Detect which cell encompasses the target text, then output its (X, Y) center coordinate. 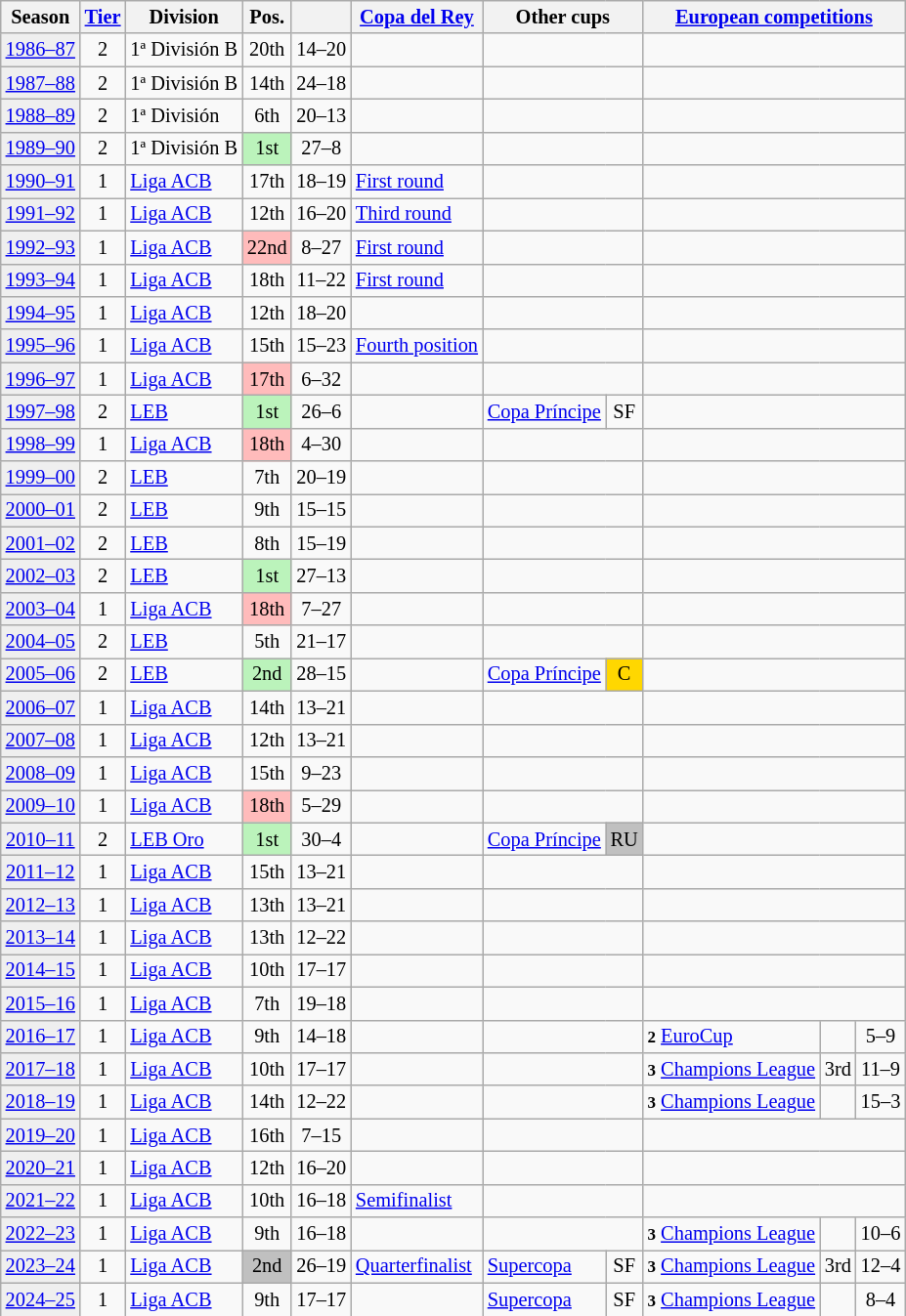
European competitions (774, 17)
2018–19 (41, 1102)
18–20 (321, 313)
21–17 (321, 642)
Season (41, 17)
7–15 (321, 1135)
30–4 (321, 839)
1994–95 (41, 313)
1ª División (184, 115)
19–18 (321, 1003)
2004–05 (41, 642)
15–23 (321, 346)
20th (267, 50)
Tier (104, 17)
6th (267, 115)
2014–15 (41, 970)
Third round (416, 214)
2022–23 (41, 1234)
1989–90 (41, 149)
8–27 (321, 247)
14–20 (321, 50)
RU (625, 839)
Copa del Rey (416, 17)
C (625, 674)
9–23 (321, 773)
1998–99 (41, 445)
1987–88 (41, 83)
1988–89 (41, 115)
1993–94 (41, 280)
2016–17 (41, 1037)
1997–98 (41, 411)
16th (267, 1135)
2 EuroCup (731, 1037)
2015–16 (41, 1003)
15–19 (321, 543)
2019–20 (41, 1135)
28–15 (321, 674)
2005–06 (41, 674)
26–19 (321, 1266)
2012–13 (41, 905)
1995–96 (41, 346)
8–4 (881, 1299)
5–9 (881, 1037)
2011–12 (41, 871)
6–32 (321, 379)
20–13 (321, 115)
5th (267, 642)
2023–24 (41, 1266)
27–13 (321, 575)
1999–00 (41, 478)
22nd (267, 247)
2007–08 (41, 741)
2003–04 (41, 609)
2000–01 (41, 510)
20–19 (321, 478)
1996–97 (41, 379)
1991–92 (41, 214)
2006–07 (41, 707)
14–18 (321, 1037)
11–9 (881, 1069)
5–29 (321, 806)
10–6 (881, 1234)
12–4 (881, 1266)
2010–11 (41, 839)
8th (267, 543)
Fourth position (416, 346)
LEB Oro (184, 839)
Semifinalist (416, 1201)
4–30 (321, 445)
11–22 (321, 280)
15–15 (321, 510)
2021–22 (41, 1201)
1992–93 (41, 247)
24–18 (321, 83)
Pos. (267, 17)
2020–21 (41, 1167)
2008–09 (41, 773)
2002–03 (41, 575)
2009–10 (41, 806)
7–27 (321, 609)
2017–18 (41, 1069)
2001–02 (41, 543)
Division (184, 17)
Other cups (563, 17)
2013–14 (41, 938)
1986–87 (41, 50)
15–3 (881, 1102)
18–19 (321, 182)
27–8 (321, 149)
26–6 (321, 411)
2024–25 (41, 1299)
Quarterfinalist (416, 1266)
1990–91 (41, 182)
